Find where the given text appears and provide that cell's center as [X, Y] coordinate. 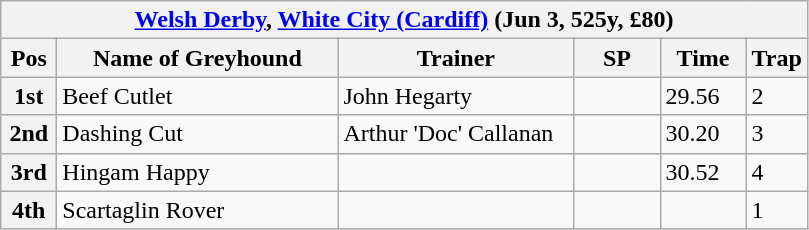
1 [776, 210]
Time [703, 58]
Scartaglin Rover [198, 210]
Dashing Cut [198, 134]
Beef Cutlet [198, 96]
3 [776, 134]
Arthur 'Doc' Callanan [456, 134]
2nd [29, 134]
Welsh Derby, White City (Cardiff) (Jun 3, 525y, £80) [404, 20]
Hingam Happy [198, 172]
2 [776, 96]
Pos [29, 58]
4th [29, 210]
SP [617, 58]
30.20 [703, 134]
3rd [29, 172]
29.56 [703, 96]
Trainer [456, 58]
30.52 [703, 172]
John Hegarty [456, 96]
Name of Greyhound [198, 58]
Trap [776, 58]
4 [776, 172]
1st [29, 96]
